Output the (x, y) coordinate of the center of the cell containing the given text.  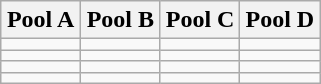
Pool A (41, 20)
Pool B (120, 20)
Pool D (280, 20)
Pool C (200, 20)
